Locate the cell with the specified text and output its [X, Y] center coordinate. 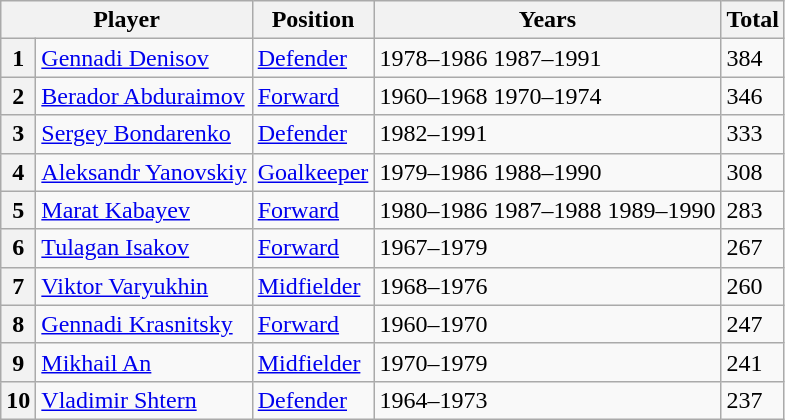
1970–1979 [548, 362]
247 [753, 324]
333 [753, 134]
1960–1970 [548, 324]
Years [548, 20]
267 [753, 248]
Tulagan Isakov [144, 248]
1960–1968 1970–1974 [548, 96]
Viktor Varyukhin [144, 286]
Goalkeeper [313, 172]
Position [313, 20]
Gennadi Krasnitsky [144, 324]
Aleksandr Yanovskiy [144, 172]
9 [18, 362]
1 [18, 58]
Marat Kabayev [144, 210]
Total [753, 20]
Berador Abduraimov [144, 96]
Sergey Bondarenko [144, 134]
10 [18, 400]
346 [753, 96]
1980–1986 1987–1988 1989–1990 [548, 210]
Player [126, 20]
1964–1973 [548, 400]
3 [18, 134]
1979–1986 1988–1990 [548, 172]
6 [18, 248]
Mikhail An [144, 362]
1978–1986 1987–1991 [548, 58]
5 [18, 210]
Vladimir Shtern [144, 400]
308 [753, 172]
4 [18, 172]
Gennadi Denisov [144, 58]
1967–1979 [548, 248]
1982–1991 [548, 134]
260 [753, 286]
283 [753, 210]
241 [753, 362]
237 [753, 400]
384 [753, 58]
1968–1976 [548, 286]
7 [18, 286]
8 [18, 324]
2 [18, 96]
